From the cell containing the given text, extract its center point as [x, y] coordinate. 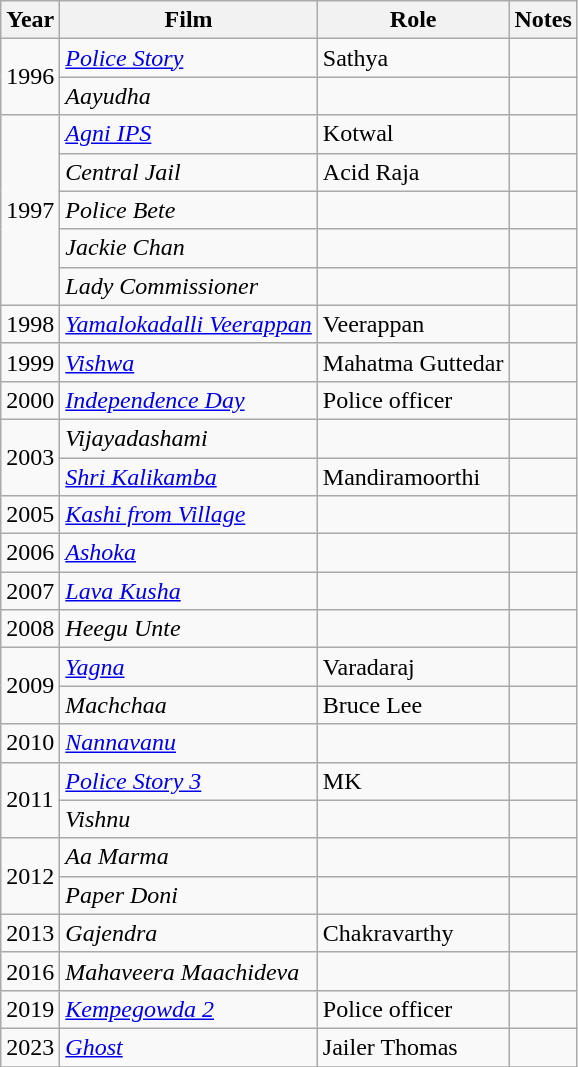
Agni IPS [189, 134]
Veerappan [413, 324]
Shri Kalikamba [189, 477]
MK [413, 781]
Film [189, 20]
Ghost [189, 1047]
Mahatma Guttedar [413, 362]
Yagna [189, 667]
Aa Marma [189, 857]
Jackie Chan [189, 248]
Vishwa [189, 362]
Lady Commissioner [189, 286]
1997 [30, 210]
Sathya [413, 58]
Ashoka [189, 553]
Chakravarthy [413, 933]
Year [30, 20]
2005 [30, 515]
2006 [30, 553]
Heegu Unte [189, 629]
Aayudha [189, 96]
Central Jail [189, 172]
Acid Raja [413, 172]
1996 [30, 77]
Gajendra [189, 933]
Varadaraj [413, 667]
Vishnu [189, 819]
Bruce Lee [413, 705]
1999 [30, 362]
2010 [30, 743]
2000 [30, 400]
2011 [30, 800]
Paper Doni [189, 895]
Police Story 3 [189, 781]
2016 [30, 971]
2013 [30, 933]
Kempegowda 2 [189, 1009]
Vijayadashami [189, 438]
Role [413, 20]
Kashi from Village [189, 515]
2009 [30, 686]
2007 [30, 591]
Police Story [189, 58]
Mandiramoorthi [413, 477]
Notes [543, 20]
Police Bete [189, 210]
2008 [30, 629]
Yamalokadalli Veerappan [189, 324]
2003 [30, 457]
Jailer Thomas [413, 1047]
2012 [30, 876]
2023 [30, 1047]
2019 [30, 1009]
Machchaa [189, 705]
Mahaveera Maachideva [189, 971]
1998 [30, 324]
Nannavanu [189, 743]
Kotwal [413, 134]
Lava Kusha [189, 591]
Independence Day [189, 400]
